For the text-containing cell, return its midpoint in [x, y] coordinate format. 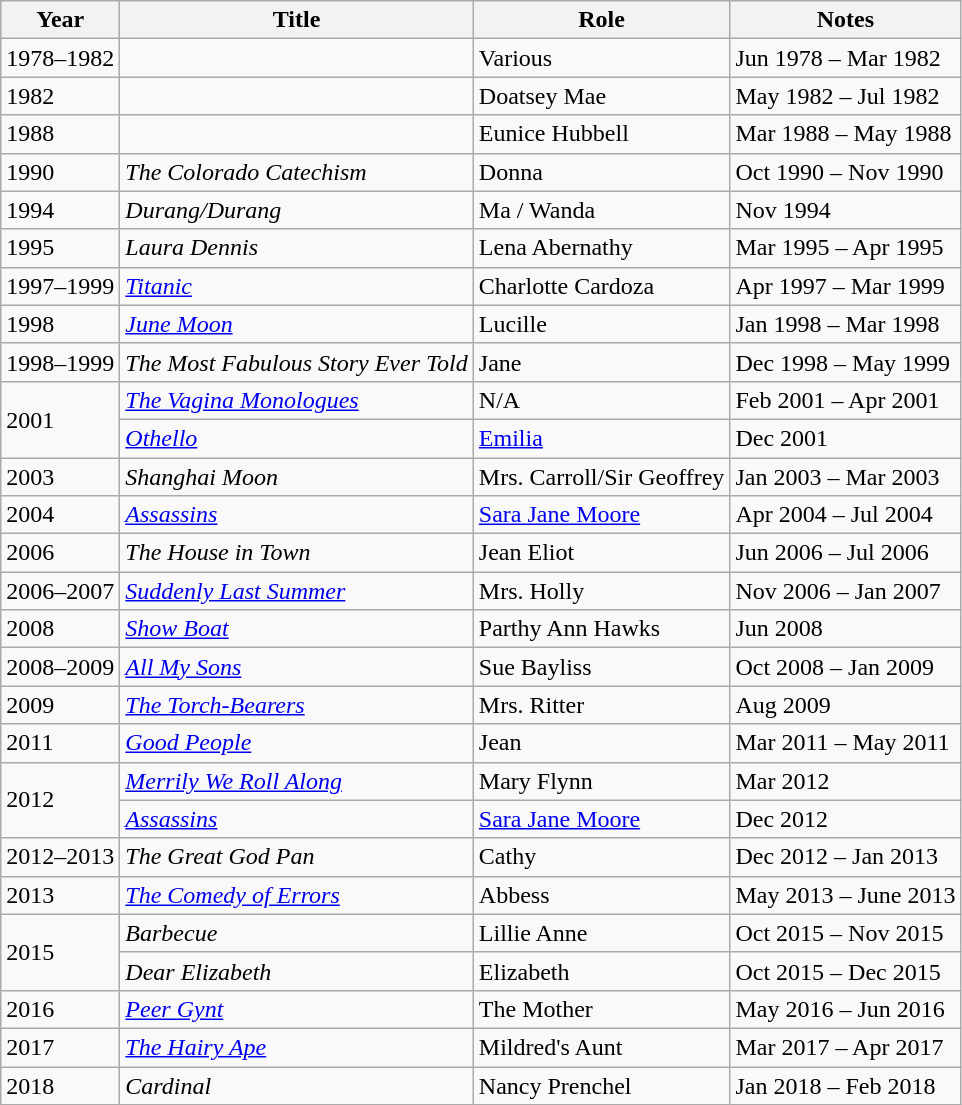
Cathy [602, 857]
The Colorado Catechism [297, 172]
2011 [60, 743]
Dec 2001 [846, 438]
Oct 2015 – Nov 2015 [846, 933]
The Vagina Monologues [297, 400]
2017 [60, 1047]
Title [297, 20]
Jan 2003 – Mar 2003 [846, 477]
The Mother [602, 1009]
Ma / Wanda [602, 210]
2004 [60, 515]
June Moon [297, 324]
Jun 2006 – Jul 2006 [846, 553]
Jan 2018 – Feb 2018 [846, 1085]
2008–2009 [60, 667]
Nov 2006 – Jan 2007 [846, 591]
Dec 2012 – Jan 2013 [846, 857]
1990 [60, 172]
The Comedy of Errors [297, 895]
May 1982 – Jul 1982 [846, 96]
Othello [297, 438]
Oct 1990 – Nov 1990 [846, 172]
The House in Town [297, 553]
2008 [60, 629]
1988 [60, 134]
Lucille [602, 324]
2003 [60, 477]
Merrily We Roll Along [297, 781]
Mrs. Ritter [602, 705]
Mrs. Holly [602, 591]
Jun 1978 – Mar 1982 [846, 58]
Mar 2011 – May 2011 [846, 743]
2006–2007 [60, 591]
2006 [60, 553]
Dear Elizabeth [297, 971]
Dec 2012 [846, 819]
Sue Bayliss [602, 667]
Jean Eliot [602, 553]
Oct 2008 – Jan 2009 [846, 667]
2013 [60, 895]
The Torch-Bearers [297, 705]
Mar 2012 [846, 781]
1982 [60, 96]
Jane [602, 362]
Lillie Anne [602, 933]
2012 [60, 800]
Good People [297, 743]
1998–1999 [60, 362]
Donna [602, 172]
Barbecue [297, 933]
2012–2013 [60, 857]
Mildred's Aunt [602, 1047]
Emilia [602, 438]
Feb 2001 – Apr 2001 [846, 400]
The Most Fabulous Story Ever Told [297, 362]
1994 [60, 210]
Abbess [602, 895]
1995 [60, 248]
Various [602, 58]
Nov 1994 [846, 210]
Nancy Prenchel [602, 1085]
Mrs. Carroll/Sir Geoffrey [602, 477]
Mary Flynn [602, 781]
May 2013 – June 2013 [846, 895]
2016 [60, 1009]
Role [602, 20]
Apr 2004 – Jul 2004 [846, 515]
All My Sons [297, 667]
Apr 1997 – Mar 1999 [846, 286]
Notes [846, 20]
Jean [602, 743]
Suddenly Last Summer [297, 591]
Peer Gynt [297, 1009]
1978–1982 [60, 58]
Mar 1995 – Apr 1995 [846, 248]
Charlotte Cardoza [602, 286]
2018 [60, 1085]
2015 [60, 952]
2009 [60, 705]
1998 [60, 324]
Durang/Durang [297, 210]
The Great God Pan [297, 857]
Elizabeth [602, 971]
N/A [602, 400]
Jan 1998 – Mar 1998 [846, 324]
Lena Abernathy [602, 248]
Dec 1998 – May 1999 [846, 362]
The Hairy Ape [297, 1047]
Titanic [297, 286]
Laura Dennis [297, 248]
Mar 1988 – May 1988 [846, 134]
Doatsey Mae [602, 96]
Eunice Hubbell [602, 134]
Show Boat [297, 629]
Cardinal [297, 1085]
2001 [60, 419]
Mar 2017 – Apr 2017 [846, 1047]
Parthy Ann Hawks [602, 629]
Shanghai Moon [297, 477]
Aug 2009 [846, 705]
May 2016 – Jun 2016 [846, 1009]
Year [60, 20]
1997–1999 [60, 286]
Jun 2008 [846, 629]
Oct 2015 – Dec 2015 [846, 971]
